Find where the given text appears and provide that cell's center as (X, Y) coordinate. 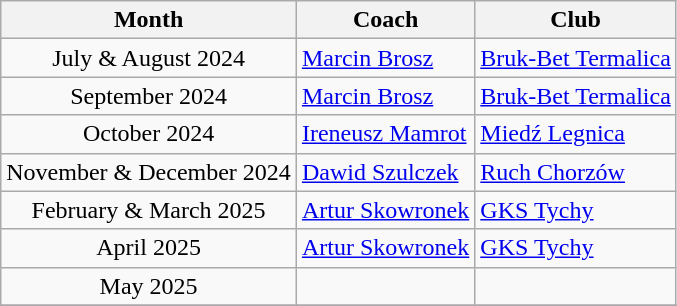
February & March 2025 (149, 210)
Ruch Chorzów (576, 172)
Ireneusz Mamrot (385, 134)
Miedź Legnica (576, 134)
Club (576, 20)
July & August 2024 (149, 58)
Month (149, 20)
Coach (385, 20)
May 2025 (149, 286)
Dawid Szulczek (385, 172)
September 2024 (149, 96)
April 2025 (149, 248)
October 2024 (149, 134)
November & December 2024 (149, 172)
